Return the [X, Y] coordinate for the center point of the cell that contains the specified text.  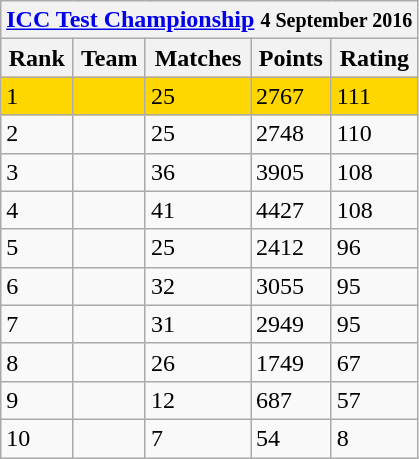
110 [374, 134]
ICC Test Championship 4 September 2016 [210, 20]
687 [292, 400]
12 [198, 400]
3 [37, 172]
4427 [292, 210]
67 [374, 362]
54 [292, 438]
36 [198, 172]
32 [198, 286]
Rating [374, 58]
Rank [37, 58]
41 [198, 210]
6 [37, 286]
10 [37, 438]
26 [198, 362]
Team [110, 58]
2748 [292, 134]
31 [198, 324]
2767 [292, 96]
5 [37, 248]
3055 [292, 286]
9 [37, 400]
111 [374, 96]
57 [374, 400]
2412 [292, 248]
Matches [198, 58]
96 [374, 248]
Points [292, 58]
4 [37, 210]
3905 [292, 172]
1 [37, 96]
2949 [292, 324]
1749 [292, 362]
2 [37, 134]
